Detect which cell encompasses the target text, then output its [X, Y] center coordinate. 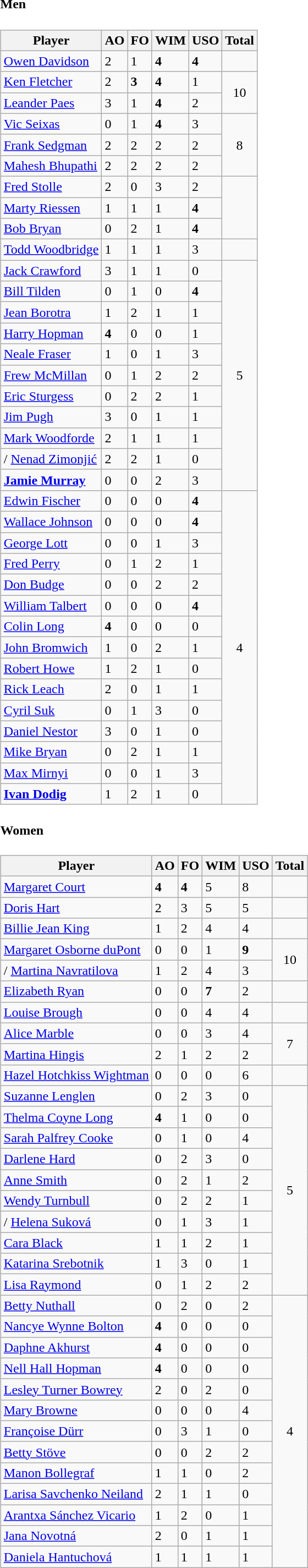
Cyril Suk [51, 710]
Katarina Srebotnik [76, 1264]
Eric Sturgess [51, 396]
Nancye Wynne Bolton [76, 1326]
Darlene Hard [76, 1159]
Ken Fletcher [51, 82]
Françoise Dürr [76, 1431]
Louise Brough [76, 1012]
Larisa Savchenko Neiland [76, 1494]
Daniel Nestor [51, 731]
Bill Tilden [51, 292]
Bob Bryan [51, 229]
Don Budge [51, 585]
Doris Hart [76, 908]
Lesley Turner Bowrey [76, 1389]
Margaret Court [76, 887]
Harry Hopman [51, 333]
Fred Stolle [51, 187]
Betty Stöve [76, 1452]
George Lott [51, 543]
Suzanne Lenglen [76, 1096]
Max Mirnyi [51, 773]
Betty Nuthall [76, 1306]
/ Nenad Zimonjić [51, 459]
Jim Pugh [51, 417]
Mike Bryan [51, 752]
Frank Sedgman [51, 145]
Owen Davidson [51, 61]
Daniela Hantuchová [76, 1557]
Frew McMillan [51, 375]
Nell Hall Hopman [76, 1368]
Mary Browne [76, 1410]
9 [256, 950]
Mahesh Bhupathi [51, 166]
Jack Crawford [51, 271]
Sarah Palfrey Cooke [76, 1138]
Rick Leach [51, 689]
Ivan Dodig [51, 794]
Wallace Johnson [51, 522]
Vic Seixas [51, 124]
Colin Long [51, 627]
/ Helena Suková [76, 1222]
Edwin Fischer [51, 501]
Hazel Hotchkiss Wightman [76, 1075]
Lisa Raymond [76, 1285]
Billie Jean King [76, 929]
Martina Hingis [76, 1054]
Margaret Osborne duPont [76, 950]
Robert Howe [51, 668]
/ Martina Navratilova [76, 971]
John Bromwich [51, 648]
Thelma Coyne Long [76, 1117]
Jamie Murray [51, 480]
6 [256, 1075]
Fred Perry [51, 564]
Todd Woodbridge [51, 250]
Neale Fraser [51, 354]
Leander Paes [51, 103]
Jana Novotná [76, 1536]
Daphne Akhurst [76, 1347]
Wendy Turnbull [76, 1201]
William Talbert [51, 606]
Cara Black [76, 1243]
Elizabeth Ryan [76, 991]
Anne Smith [76, 1180]
Mark Woodforde [51, 438]
Manon Bollegraf [76, 1473]
Jean Borotra [51, 312]
Marty Riessen [51, 208]
Alice Marble [76, 1033]
Arantxa Sánchez Vicario [76, 1515]
